Return the (x, y) coordinate for the center point of the cell that contains the specified text.  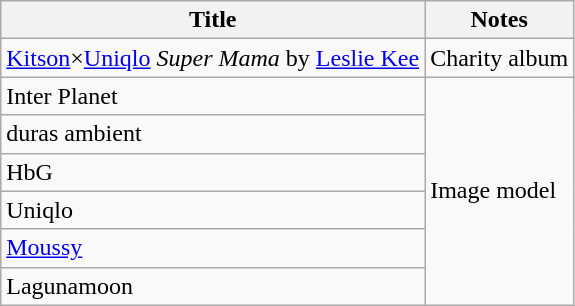
Kitson×Uniqlo Super Mama by Leslie Kee (213, 58)
Moussy (213, 248)
Uniqlo (213, 210)
Inter Planet (213, 96)
Title (213, 20)
Lagunamoon (213, 286)
HbG (213, 172)
Notes (500, 20)
Image model (500, 191)
Charity album (500, 58)
duras ambient (213, 134)
